Determine the [X, Y] coordinate at the center of the cell enclosing the given text.  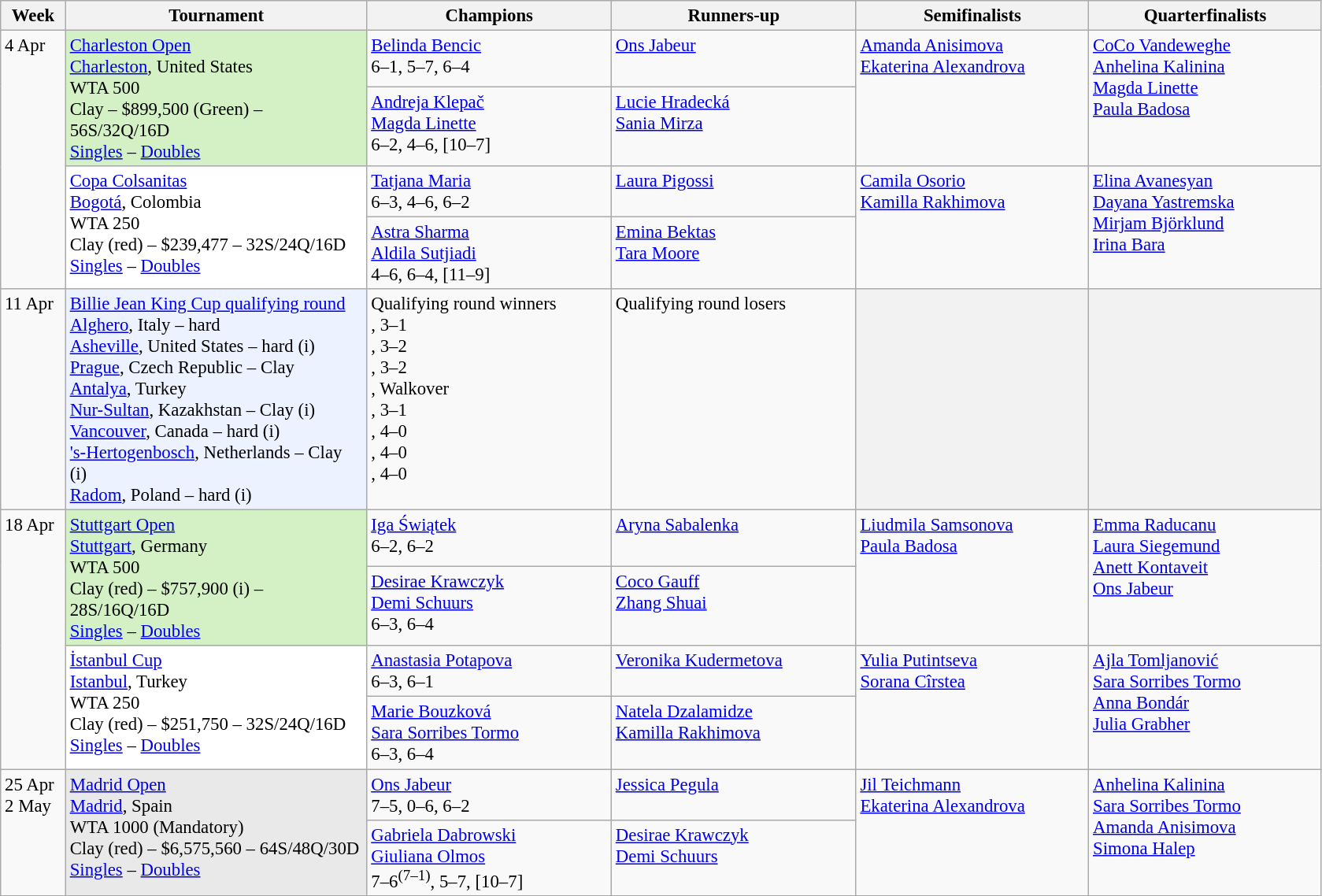
Qualifying round winners , 3–1 , 3–2 , 3–2 , Walkover , 3–1 , 4–0 , 4–0 , 4–0 [490, 400]
Marie Bouzková Sara Sorribes Tormo 6–3, 6–4 [490, 733]
18 Apr [33, 639]
Ajla Tomljanović Sara Sorribes Tormo Anna Bondár Julia Grabher [1205, 707]
İstanbul Cup Istanbul, TurkeyWTA 250 Clay (red) – $251,750 – 32S/24Q/16DSingles – Doubles [216, 707]
Emma Raducanu Laura Siegemund Anett Kontaveit Ons Jabeur [1205, 578]
Belinda Bencic 6–1, 5–7, 6–4 [490, 58]
Ons Jabeur 7–5, 0–6, 6–2 [490, 795]
Emina Bektas Tara Moore [734, 254]
Elina Avanesyan Dayana Yastremska Mirjam Björklund Irina Bara [1205, 228]
Semifinalists [972, 16]
Liudmila Samsonova Paula Badosa [972, 578]
Natela Dzalamidze Kamilla Rakhimova [734, 733]
Desirae Krawczyk Demi Schuurs [734, 857]
11 Apr [33, 400]
Tatjana Maria 6–3, 4–6, 6–2 [490, 192]
Madrid OpenMadrid, Spain WTA 1000 (Mandatory) Clay (red) – $6,575,560 – 64S/48Q/30DSingles – Doubles [216, 833]
Desirae Krawczyk Demi Schuurs 6–3, 6–4 [490, 606]
Anhelina Kalinina Sara Sorribes Tormo Amanda Anisimova Simona Halep [1205, 833]
Camila Osorio Kamilla Rakhimova [972, 228]
CoCo Vandeweghe Anhelina Kalinina Magda Linette Paula Badosa [1205, 99]
Week [33, 16]
Quarterfinalists [1205, 16]
Amanda Anisimova Ekaterina Alexandrova [972, 99]
Lucie Hradecká Sania Mirza [734, 126]
Ons Jabeur [734, 58]
4 Apr [33, 161]
Astra Sharma Aldila Sutjiadi 4–6, 6–4, [11–9] [490, 254]
Coco Gauff Zhang Shuai [734, 606]
Charleston OpenCharleston, United States WTA 500 Clay – $899,500 (Green) – 56S/32Q/16DSingles – Doubles [216, 99]
Jil Teichmann Ekaterina Alexandrova [972, 833]
Stuttgart OpenStuttgart, Germany WTA 500 Clay (red) – $757,900 (i) – 28S/16Q/16DSingles – Doubles [216, 578]
Veronika Kudermetova [734, 671]
Qualifying round losers [734, 400]
Yulia Putintseva Sorana Cîrstea [972, 707]
Tournament [216, 16]
Iga Świątek 6–2, 6–2 [490, 539]
Anastasia Potapova 6–3, 6–1 [490, 671]
Champions [490, 16]
Copa Colsanitas Bogotá, ColombiaWTA 250 Clay (red) – $239,477 – 32S/24Q/16DSingles – Doubles [216, 228]
Jessica Pegula [734, 795]
Andreja Klepač Magda Linette 6–2, 4–6, [10–7] [490, 126]
25 Apr 2 May [33, 833]
Laura Pigossi [734, 192]
Gabriela Dabrowski Giuliana Olmos 7–6(7–1), 5–7, [10–7] [490, 857]
Runners-up [734, 16]
Aryna Sabalenka [734, 539]
